Locate the cell with the specified text and output its (X, Y) center coordinate. 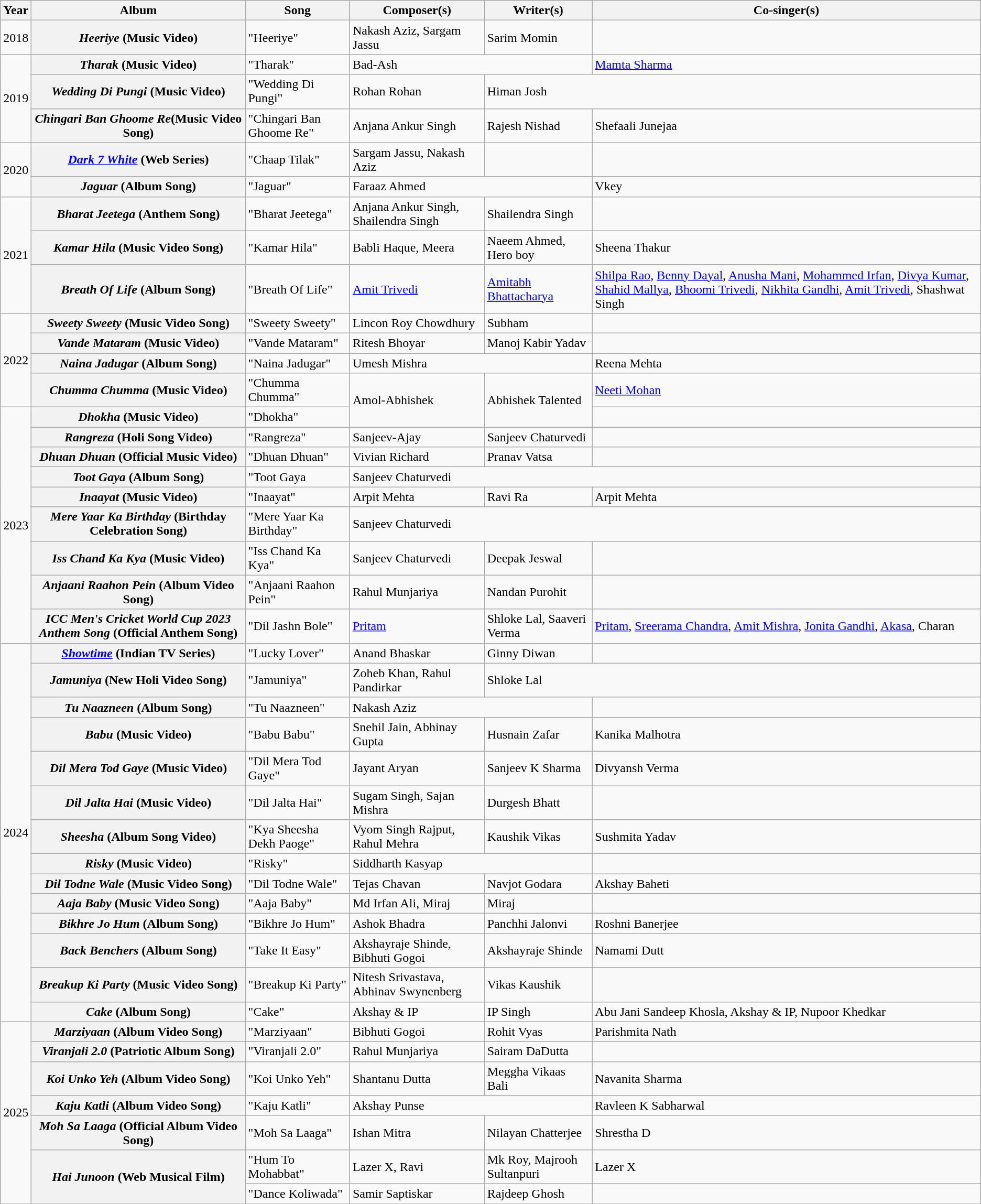
Song (298, 10)
Mamta Sharma (786, 64)
Ashok Bhadra (417, 924)
"Breath Of Life" (298, 289)
Shilpa Rao, Benny Dayal, Anusha Mani, Mohammed Irfan, Divya Kumar, Shahid Mallya, Bhoomi Trivedi, Nikhita Gandhi, Amit Trivedi, Shashwat Singh (786, 289)
"Vande Mataram" (298, 343)
Amit Trivedi (417, 289)
Dark 7 White (Web Series) (138, 159)
"Dhokha" (298, 417)
Sarim Momin (538, 38)
Cake (Album Song) (138, 1012)
Bibhuti Gogoi (417, 1032)
"Bikhre Jo Hum" (298, 924)
"Moh Sa Laaga" (298, 1132)
Naeem Ahmed, Hero boy (538, 247)
"Breakup Ki Party" (298, 984)
Tharak (Music Video) (138, 64)
Sargam Jassu, Nakash Aziz (417, 159)
"Kya Sheesha Dekh Paoge" (298, 837)
Babu (Music Video) (138, 734)
Akshay Baheti (786, 884)
Navjot Godara (538, 884)
Akshay Punse (471, 1105)
"Take It Easy" (298, 951)
Deepak Jeswal (538, 558)
Shailendra Singh (538, 214)
Panchhi Jalonvi (538, 924)
Lazer X, Ravi (417, 1167)
Jayant Aryan (417, 768)
Writer(s) (538, 10)
Sheesha (Album Song Video) (138, 837)
Roshni Banerjee (786, 924)
Shloke Lal, Saaveri Verma (538, 626)
"Wedding Di Pungi" (298, 91)
Kaju Katli (Album Video Song) (138, 1105)
Vikas Kaushik (538, 984)
Akshayraje Shinde (538, 951)
"Anjaani Raahon Pein" (298, 592)
Mk Roy, Majrooh Sultanpuri (538, 1167)
Reena Mehta (786, 363)
Koi Unko Yeh (Album Video Song) (138, 1079)
Bharat Jeetega (Anthem Song) (138, 214)
Navanita Sharma (786, 1079)
Pritam, Sreerama Chandra, Amit Mishra, Jonita Gandhi, Akasa, Charan (786, 626)
Manoj Kabir Yadav (538, 343)
Sugam Singh, Sajan Mishra (417, 802)
Wedding Di Pungi (Music Video) (138, 91)
Nakash Aziz, Sargam Jassu (417, 38)
Zoheb Khan, Rahul Pandirkar (417, 680)
Dil Mera Tod Gaye (Music Video) (138, 768)
Risky (Music Video) (138, 864)
"Iss Chand Ka Kya" (298, 558)
Nilayan Chatterjee (538, 1132)
"Inaayat" (298, 497)
"Tharak" (298, 64)
"Rangreza" (298, 437)
"Tu Naazneen" (298, 707)
Marziyaan (Album Video Song) (138, 1032)
Umesh Mishra (471, 363)
Inaayat (Music Video) (138, 497)
Breakup Ki Party (Music Video Song) (138, 984)
Himan Josh (733, 91)
"Dil Todne Wale" (298, 884)
Anjana Ankur Singh, Shailendra Singh (417, 214)
"Bharat Jeetega" (298, 214)
Vkey (786, 187)
Shloke Lal (733, 680)
Kamar Hila (Music Video Song) (138, 247)
Akshayraje Shinde, Bibhuti Gogoi (417, 951)
IP Singh (538, 1012)
Miraj (538, 904)
"Chingari Ban Ghoome Re" (298, 126)
2019 (16, 99)
Babli Haque, Meera (417, 247)
Ravleen K Sabharwal (786, 1105)
Durgesh Bhatt (538, 802)
Anjaani Raahon Pein (Album Video Song) (138, 592)
Parishmita Nath (786, 1032)
Showtime (Indian TV Series) (138, 653)
Lincon Roy Chowdhury (417, 323)
Subham (538, 323)
"Toot Gaya (298, 477)
"Marziyaan" (298, 1032)
Anjana Ankur Singh (417, 126)
Bikhre Jo Hum (Album Song) (138, 924)
Year (16, 10)
Amitabh Bhattacharya (538, 289)
Sairam DaDutta (538, 1051)
Viranjali 2.0 (Patriotic Album Song) (138, 1051)
Ishan Mitra (417, 1132)
"Sweety Sweety" (298, 323)
Pranav Vatsa (538, 457)
"Dil Mera Tod Gaye" (298, 768)
Meggha Vikaas Bali (538, 1079)
"Babu Babu" (298, 734)
"Cake" (298, 1012)
Faraaz Ahmed (471, 187)
Aaja Baby (Music Video Song) (138, 904)
Siddharth Kasyap (471, 864)
2018 (16, 38)
Breath Of Life (Album Song) (138, 289)
Rajdeep Ghosh (538, 1194)
2025 (16, 1112)
Album (138, 10)
"Chumma Chumma" (298, 390)
"Hum To Mohabbat" (298, 1167)
Shantanu Dutta (417, 1079)
"Dhuan Dhuan" (298, 457)
Nakash Aziz (471, 707)
"Dil Jashn Bole" (298, 626)
"Koi Unko Yeh" (298, 1079)
"Aaja Baby" (298, 904)
Rohit Vyas (538, 1032)
Vivian Richard (417, 457)
Neeti Mohan (786, 390)
Ritesh Bhoyar (417, 343)
Sushmita Yadav (786, 837)
Vyom Singh Rajput, Rahul Mehra (417, 837)
Namami Dutt (786, 951)
Sheena Thakur (786, 247)
"Risky" (298, 864)
Sanjeev-Ajay (417, 437)
Abhishek Talented (538, 400)
ICC Men's Cricket World Cup 2023 Anthem Song (Official Anthem Song) (138, 626)
"Kamar Hila" (298, 247)
2023 (16, 525)
Nandan Purohit (538, 592)
Dil Todne Wale (Music Video Song) (138, 884)
Toot Gaya (Album Song) (138, 477)
Shefaali Junejaa (786, 126)
Tu Naazneen (Album Song) (138, 707)
"Jaguar" (298, 187)
Sweety Sweety (Music Video Song) (138, 323)
Lazer X (786, 1167)
Snehil Jain, Abhinay Gupta (417, 734)
2021 (16, 255)
Kaushik Vikas (538, 837)
Jamuniya (New Holi Video Song) (138, 680)
Husnain Zafar (538, 734)
Sanjeev K Sharma (538, 768)
"Dance Koliwada" (298, 1194)
Mere Yaar Ka Birthday (Birthday Celebration Song) (138, 524)
"Kaju Katli" (298, 1105)
Dhokha (Music Video) (138, 417)
Composer(s) (417, 10)
2022 (16, 360)
2024 (16, 832)
"Heeriye" (298, 38)
Dil Jalta Hai (Music Video) (138, 802)
Naina Jadugar (Album Song) (138, 363)
Dhuan Dhuan (Official Music Video) (138, 457)
"Lucky Lover" (298, 653)
Rajesh Nishad (538, 126)
"Jamuniya" (298, 680)
Anand Bhaskar (417, 653)
Jaguar (Album Song) (138, 187)
Bad-Ash (471, 64)
"Naina Jadugar" (298, 363)
Akshay & IP (417, 1012)
Vande Mataram (Music Video) (138, 343)
Co-singer(s) (786, 10)
Samir Saptiskar (417, 1194)
Md Irfan Ali, Miraj (417, 904)
Rohan Rohan (417, 91)
Chingari Ban Ghoome Re(Music Video Song) (138, 126)
Moh Sa Laaga (Official Album Video Song) (138, 1132)
Abu Jani Sandeep Khosla, Akshay & IP, Nupoor Khedkar (786, 1012)
"Dil Jalta Hai" (298, 802)
Back Benchers (Album Song) (138, 951)
"Mere Yaar Ka Birthday" (298, 524)
Rangreza (Holi Song Video) (138, 437)
Amol-Abhishek (417, 400)
Tejas Chavan (417, 884)
"Viranjali 2.0" (298, 1051)
Ravi Ra (538, 497)
Nitesh Srivastava, Abhinav Swynenberg (417, 984)
Iss Chand Ka Kya (Music Video) (138, 558)
Hai Junoon (Web Musical Film) (138, 1176)
"Chaap Tilak" (298, 159)
Pritam (417, 626)
Chumma Chumma (Music Video) (138, 390)
Ginny Diwan (538, 653)
Shrestha D (786, 1132)
Heeriye (Music Video) (138, 38)
2020 (16, 170)
Divyansh Verma (786, 768)
Kanika Malhotra (786, 734)
